Provide the (X, Y) coordinate of the cell's center where the given text is located.  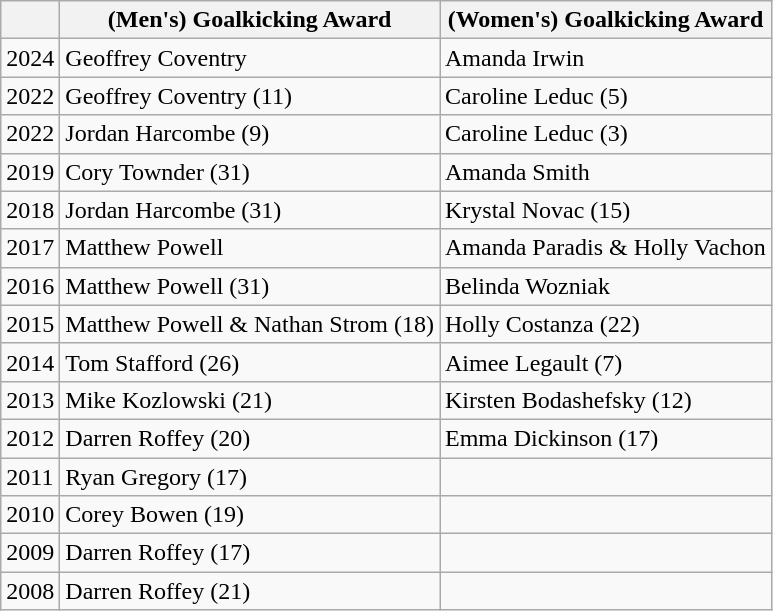
Darren Roffey (20) (250, 438)
Tom Stafford (26) (250, 362)
Ryan Gregory (17) (250, 477)
Caroline Leduc (3) (606, 134)
Geoffrey Coventry (250, 58)
2012 (30, 438)
2011 (30, 477)
2024 (30, 58)
Geoffrey Coventry (11) (250, 96)
2013 (30, 400)
2018 (30, 210)
Emma Dickinson (17) (606, 438)
Belinda Wozniak (606, 286)
(Women's) Goalkicking Award (606, 20)
Krystal Novac (15) (606, 210)
2009 (30, 553)
Jordan Harcombe (9) (250, 134)
Mike Kozlowski (21) (250, 400)
Amanda Irwin (606, 58)
2019 (30, 172)
Amanda Smith (606, 172)
2016 (30, 286)
2014 (30, 362)
(Men's) Goalkicking Award (250, 20)
Aimee Legault (7) (606, 362)
Cory Townder (31) (250, 172)
Darren Roffey (21) (250, 591)
Holly Costanza (22) (606, 324)
2015 (30, 324)
2010 (30, 515)
Amanda Paradis & Holly Vachon (606, 248)
Corey Bowen (19) (250, 515)
Matthew Powell (31) (250, 286)
Darren Roffey (17) (250, 553)
Jordan Harcombe (31) (250, 210)
2008 (30, 591)
Kirsten Bodashefsky (12) (606, 400)
Matthew Powell & Nathan Strom (18) (250, 324)
2017 (30, 248)
Matthew Powell (250, 248)
Caroline Leduc (5) (606, 96)
